Locate the cell with the specified text and output its [X, Y] center coordinate. 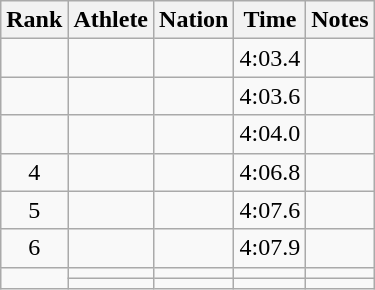
4:07.9 [270, 248]
Time [270, 20]
5 [34, 210]
4:03.6 [270, 96]
4:04.0 [270, 134]
Nation [194, 20]
4:06.8 [270, 172]
Notes [340, 20]
4:03.4 [270, 58]
4:07.6 [270, 210]
6 [34, 248]
Rank [34, 20]
Athlete [111, 20]
4 [34, 172]
